Determine the (x, y) coordinate at the center of the cell enclosing the given text.  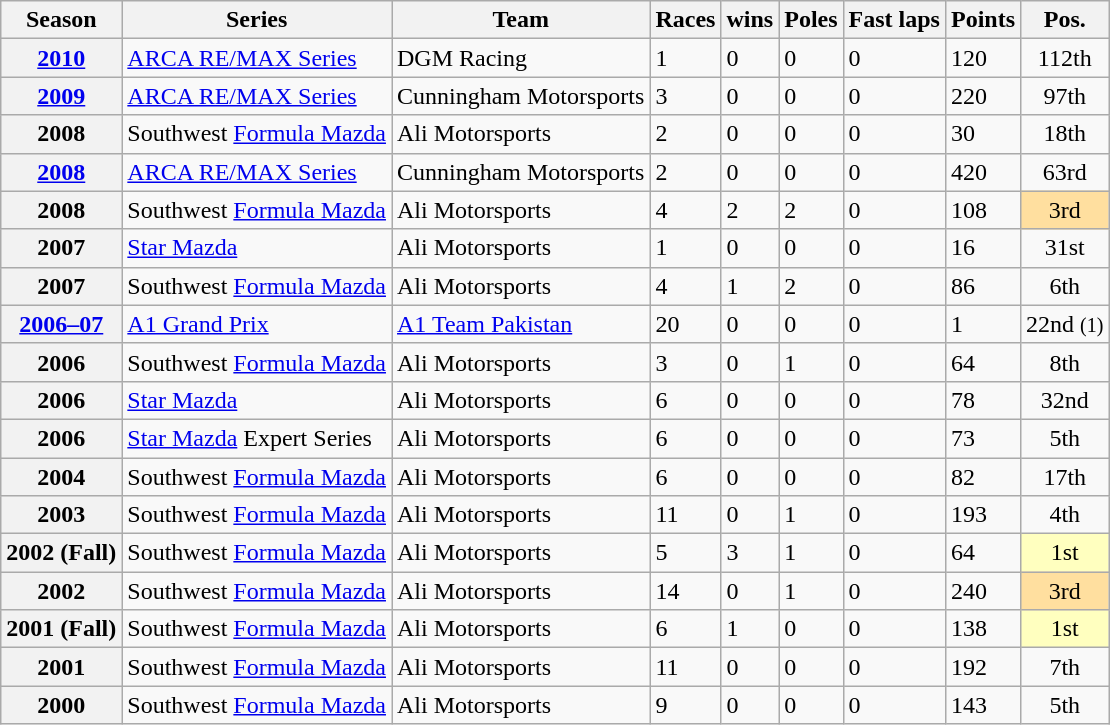
2002 (Fall) (62, 553)
112th (1065, 58)
32nd (1065, 400)
7th (1065, 667)
5 (686, 553)
4th (1065, 515)
6th (1065, 286)
31st (1065, 248)
20 (686, 324)
Fast laps (894, 20)
18th (1065, 134)
Pos. (1065, 20)
Points (982, 20)
2004 (62, 477)
14 (686, 591)
Season (62, 20)
2006–07 (62, 324)
120 (982, 58)
138 (982, 629)
82 (982, 477)
9 (686, 705)
2002 (62, 591)
78 (982, 400)
A1 Grand Prix (257, 324)
A1 Team Pakistan (521, 324)
220 (982, 96)
Races (686, 20)
143 (982, 705)
73 (982, 438)
97th (1065, 96)
Star Mazda Expert Series (257, 438)
63rd (1065, 172)
2003 (62, 515)
16 (982, 248)
2010 (62, 58)
420 (982, 172)
Team (521, 20)
2001 (62, 667)
192 (982, 667)
Poles (811, 20)
17th (1065, 477)
22nd (1) (1065, 324)
2000 (62, 705)
193 (982, 515)
240 (982, 591)
30 (982, 134)
86 (982, 286)
DGM Racing (521, 58)
Series (257, 20)
2009 (62, 96)
8th (1065, 362)
wins (750, 20)
2001 (Fall) (62, 629)
108 (982, 210)
